Provide the (X, Y) coordinate of the cell's center where the given text is located.  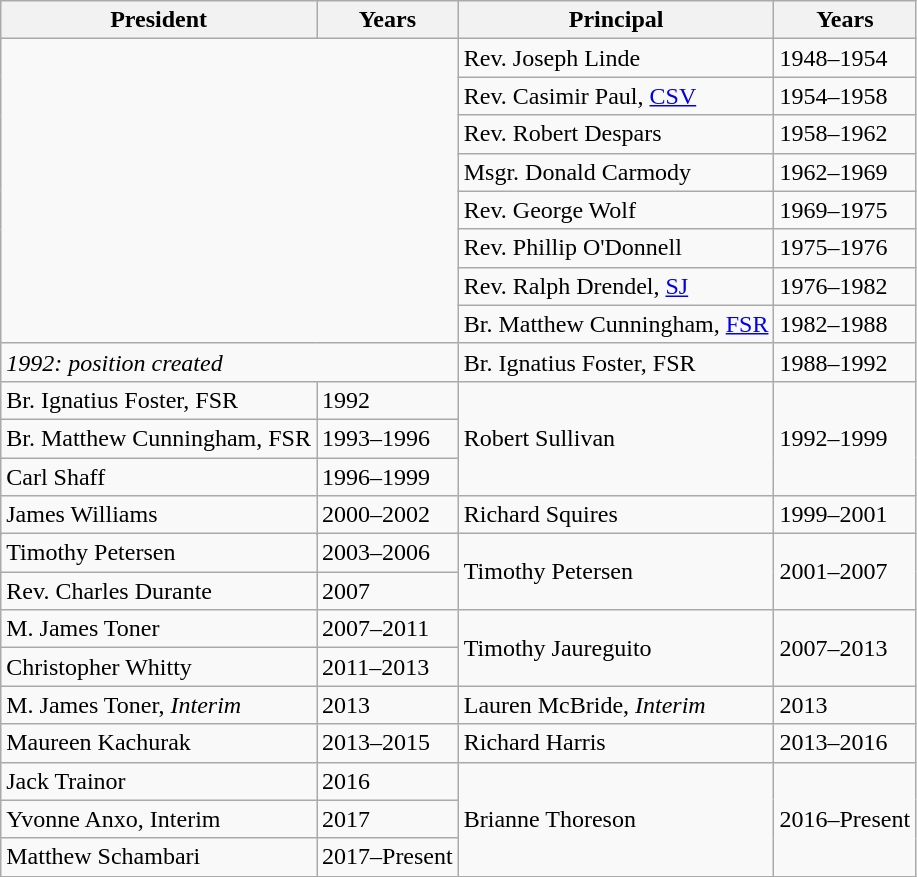
Yvonne Anxo, Interim (159, 819)
1999–2001 (845, 515)
Rev. Ralph Drendel, SJ (616, 286)
2017 (387, 819)
2016 (387, 781)
Matthew Schambari (159, 857)
Carl Shaff (159, 477)
Timothy Jaureguito (616, 648)
1962–1969 (845, 172)
2016–Present (845, 819)
2001–2007 (845, 572)
President (159, 20)
2003–2006 (387, 553)
Rev. Joseph Linde (616, 58)
2013–2016 (845, 743)
1982–1988 (845, 324)
M. James Toner, Interim (159, 705)
1996–1999 (387, 477)
Robert Sullivan (616, 438)
Maureen Kachurak (159, 743)
Rev. Phillip O'Donnell (616, 248)
2013–2015 (387, 743)
1993–1996 (387, 438)
1992: position created (230, 362)
1975–1976 (845, 248)
Richard Harris (616, 743)
1958–1962 (845, 134)
1992–1999 (845, 438)
Lauren McBride, Interim (616, 705)
2007–2011 (387, 629)
1954–1958 (845, 96)
1969–1975 (845, 210)
1948–1954 (845, 58)
M. James Toner (159, 629)
James Williams (159, 515)
Christopher Whitty (159, 667)
Rev. George Wolf (616, 210)
Principal (616, 20)
Msgr. Donald Carmody (616, 172)
Richard Squires (616, 515)
2017–Present (387, 857)
Brianne Thoreson (616, 819)
2011–2013 (387, 667)
Jack Trainor (159, 781)
Rev. Charles Durante (159, 591)
1992 (387, 400)
Rev. Casimir Paul, CSV (616, 96)
2007 (387, 591)
1988–1992 (845, 362)
2000–2002 (387, 515)
Rev. Robert Despars (616, 134)
1976–1982 (845, 286)
2007–2013 (845, 648)
